Identify which cell holds the provided text, then report its (X, Y) central coordinate. 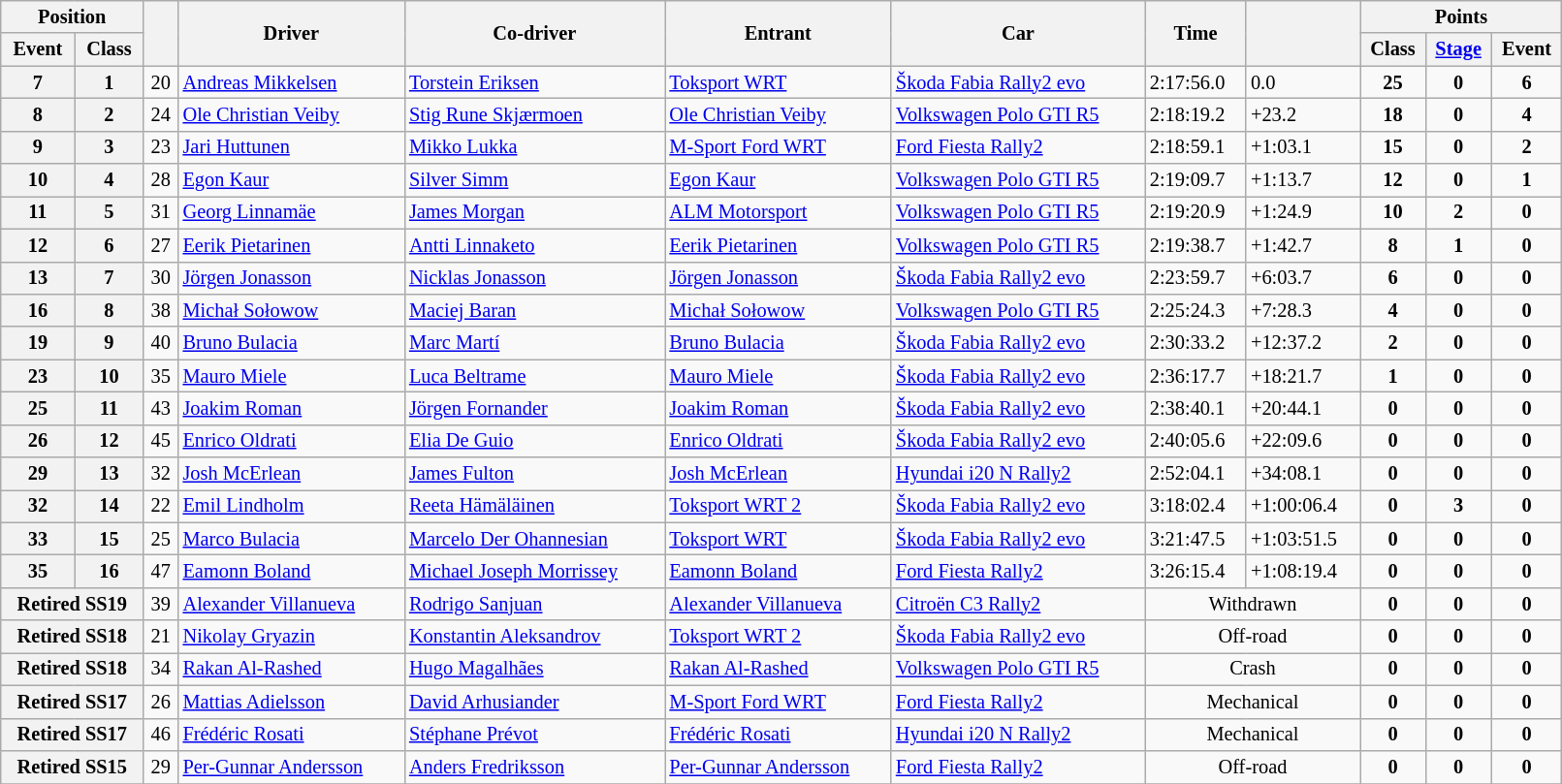
28 (161, 180)
+1:13.7 (1303, 180)
Points (1461, 16)
+1:03:51.5 (1303, 539)
Torstein Eriksen (534, 82)
2:19:38.7 (1195, 245)
Nikolay Gryazin (291, 637)
Andreas Mikkelsen (291, 82)
+1:42.7 (1303, 245)
Co-driver (534, 33)
Retired SS15 (72, 767)
+1:00:06.4 (1303, 506)
18 (1392, 114)
+12:37.2 (1303, 343)
20 (161, 82)
46 (161, 735)
2:38:40.1 (1195, 408)
Driver (291, 33)
14 (109, 506)
2:19:20.9 (1195, 212)
Stéphane Prévot (534, 735)
Michael Joseph Morrissey (534, 571)
+18:21.7 (1303, 376)
Stage (1458, 49)
2:23:59.7 (1195, 278)
30 (161, 278)
+34:08.1 (1303, 474)
Konstantin Aleksandrov (534, 637)
+20:44.1 (1303, 408)
Marco Bulacia (291, 539)
2:17:56.0 (1195, 82)
Mikko Lukka (534, 147)
+1:03.1 (1303, 147)
Nicklas Jonasson (534, 278)
Rodrigo Sanjuan (534, 604)
+1:08:19.4 (1303, 571)
33 (38, 539)
+23.2 (1303, 114)
Position (72, 16)
Jari Huttunen (291, 147)
2:19:09.7 (1195, 180)
David Arhusiander (534, 702)
2:36:17.7 (1195, 376)
34 (161, 669)
40 (161, 343)
Retired SS19 (72, 604)
Hugo Magalhães (534, 669)
James Fulton (534, 474)
Elia De Guio (534, 441)
Anders Fredriksson (534, 767)
47 (161, 571)
2:30:33.2 (1195, 343)
24 (161, 114)
19 (38, 343)
+6:03.7 (1303, 278)
Car (1018, 33)
38 (161, 310)
Jörgen Fornander (534, 408)
2:18:59.1 (1195, 147)
3:18:02.4 (1195, 506)
Reeta Hämäläinen (534, 506)
0.0 (1303, 82)
39 (161, 604)
+22:09.6 (1303, 441)
Silver Simm (534, 180)
Georg Linnamäe (291, 212)
2:40:05.6 (1195, 441)
2:18:19.2 (1195, 114)
21 (161, 637)
Mattias Adielsson (291, 702)
Withdrawn (1253, 604)
27 (161, 245)
Citroën C3 Rally2 (1018, 604)
ALM Motorsport (778, 212)
22 (161, 506)
2:52:04.1 (1195, 474)
43 (161, 408)
45 (161, 441)
James Morgan (534, 212)
Antti Linnaketo (534, 245)
Marc Martí (534, 343)
Stig Rune Skjærmoen (534, 114)
Crash (1253, 669)
Maciej Baran (534, 310)
31 (161, 212)
Luca Beltrame (534, 376)
Time (1195, 33)
3:26:15.4 (1195, 571)
Marcelo Der Ohannesian (534, 539)
2:25:24.3 (1195, 310)
Emil Lindholm (291, 506)
Entrant (778, 33)
5 (109, 212)
3:21:47.5 (1195, 539)
+1:24.9 (1303, 212)
+7:28.3 (1303, 310)
